From the cell containing the given text, extract its center point as (x, y) coordinate. 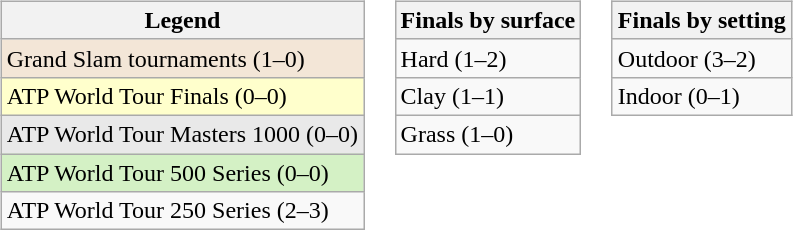
Outdoor (3–2) (702, 58)
Hard (1–2) (488, 58)
ATP World Tour 500 Series (0–0) (182, 173)
Grass (1–0) (488, 134)
Indoor (0–1) (702, 96)
ATP World Tour Masters 1000 (0–0) (182, 134)
Finals by setting (702, 20)
Grand Slam tournaments (1–0) (182, 58)
Clay (1–1) (488, 96)
ATP World Tour Finals (0–0) (182, 96)
Legend (182, 20)
ATP World Tour 250 Series (2–3) (182, 211)
Finals by surface (488, 20)
